Extract the (X, Y) coordinate from the center of the cell holding the provided text.  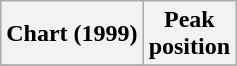
Peakposition (189, 34)
Chart (1999) (72, 34)
